Detect which cell encompasses the target text, then output its (x, y) center coordinate. 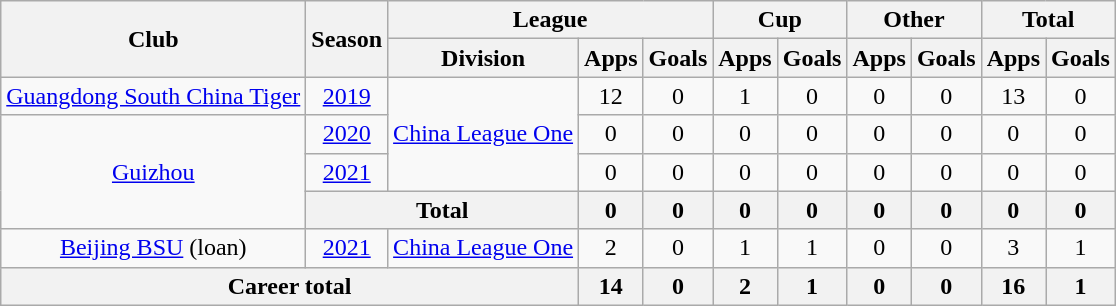
Other (914, 20)
2019 (347, 96)
13 (1013, 96)
Guizhou (154, 172)
12 (611, 96)
Career total (290, 286)
Club (154, 39)
3 (1013, 248)
14 (611, 286)
Beijing BSU (loan) (154, 248)
Cup (780, 20)
League (550, 20)
Division (484, 58)
Season (347, 39)
2020 (347, 134)
Guangdong South China Tiger (154, 96)
16 (1013, 286)
